Provide the (x, y) coordinate of the cell's center where the given text is located.  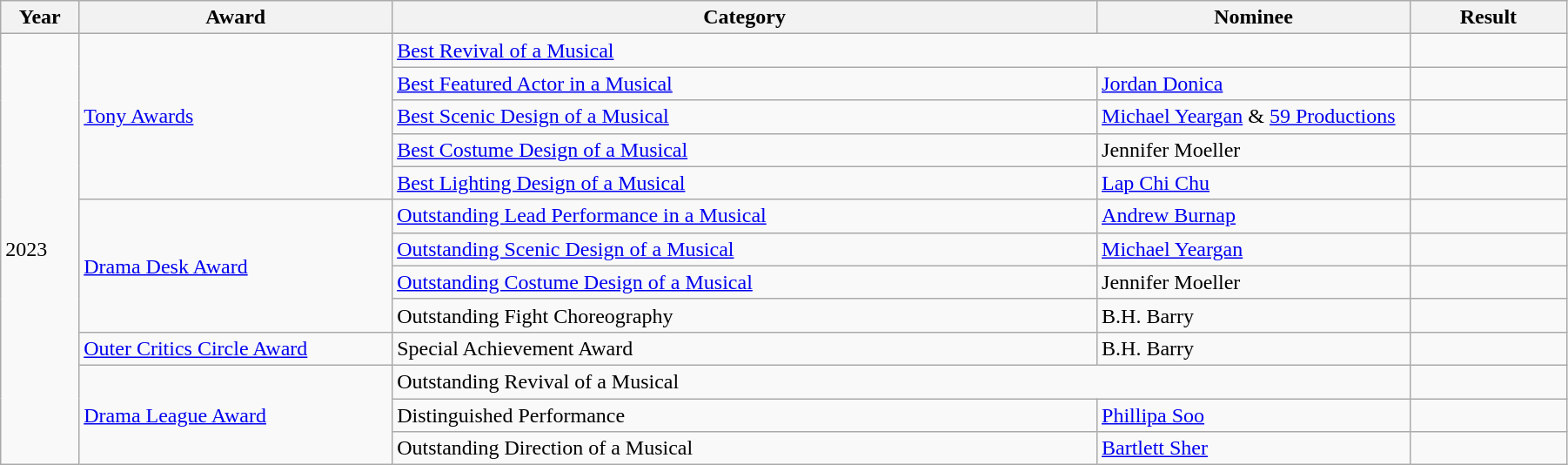
Michael Yeargan (1254, 249)
2023 (40, 249)
Outstanding Scenic Design of a Musical (745, 249)
Best Revival of a Musical (901, 51)
Tony Awards (236, 117)
Best Lighting Design of a Musical (745, 183)
Outstanding Direction of a Musical (745, 448)
Best Featured Actor in a Musical (745, 84)
Jordan Donica (1254, 84)
Best Scenic Design of a Musical (745, 117)
Outer Critics Circle Award (236, 348)
Michael Yeargan & 59 Productions (1254, 117)
Distinguished Performance (745, 415)
Award (236, 17)
Phillipa Soo (1254, 415)
Outstanding Lead Performance in a Musical (745, 216)
Special Achievement Award (745, 348)
Category (745, 17)
Drama League Award (236, 414)
Lap Chi Chu (1254, 183)
Result (1488, 17)
Bartlett Sher (1254, 448)
Drama Desk Award (236, 266)
Outstanding Revival of a Musical (901, 381)
Nominee (1254, 17)
Outstanding Fight Choreography (745, 315)
Best Costume Design of a Musical (745, 150)
Outstanding Costume Design of a Musical (745, 282)
Year (40, 17)
Andrew Burnap (1254, 216)
